Return [X, Y] of the center of cell containing provided text 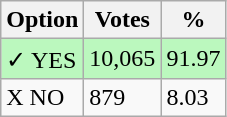
✓ YES [42, 59]
Votes [122, 20]
10,065 [122, 59]
91.97 [194, 59]
X NO [42, 97]
8.03 [194, 97]
% [194, 20]
879 [122, 97]
Option [42, 20]
